From the cell containing the given text, extract its center point as [x, y] coordinate. 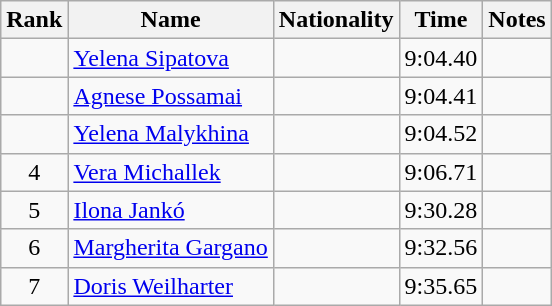
Yelena Malykhina [170, 134]
Name [170, 20]
Time [441, 20]
Nationality [336, 20]
5 [34, 210]
Notes [517, 20]
9:04.41 [441, 96]
Margherita Gargano [170, 248]
Yelena Sipatova [170, 58]
9:06.71 [441, 172]
9:32.56 [441, 248]
9:30.28 [441, 210]
Agnese Possamai [170, 96]
9:04.40 [441, 58]
7 [34, 286]
6 [34, 248]
Doris Weilharter [170, 286]
Ilona Jankó [170, 210]
9:04.52 [441, 134]
Rank [34, 20]
4 [34, 172]
9:35.65 [441, 286]
Vera Michallek [170, 172]
